Pinpoint the cell where the given text exists, returning its (x, y) midpoint coordinate. 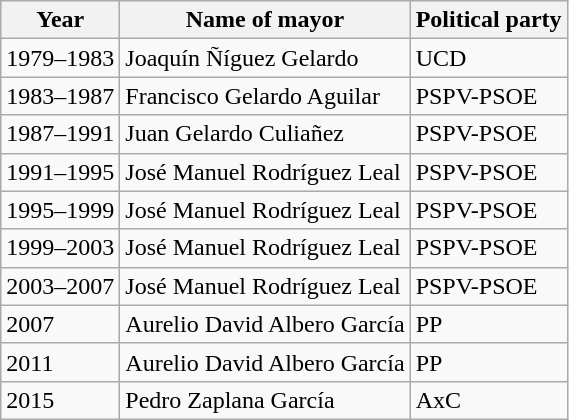
Name of mayor (265, 20)
1999–2003 (60, 248)
2015 (60, 400)
2011 (60, 362)
Francisco Gelardo Aguilar (265, 96)
1987–1991 (60, 134)
Pedro Zaplana García (265, 400)
Joaquín Ñíguez Gelardo (265, 58)
Year (60, 20)
1983–1987 (60, 96)
AxC (488, 400)
Political party (488, 20)
2007 (60, 324)
1979–1983 (60, 58)
Juan Gelardo Culiañez (265, 134)
1995–1999 (60, 210)
1991–1995 (60, 172)
2003–2007 (60, 286)
UCD (488, 58)
